Scan for the cell matching the given text and deliver its (X, Y) coordinate at center. 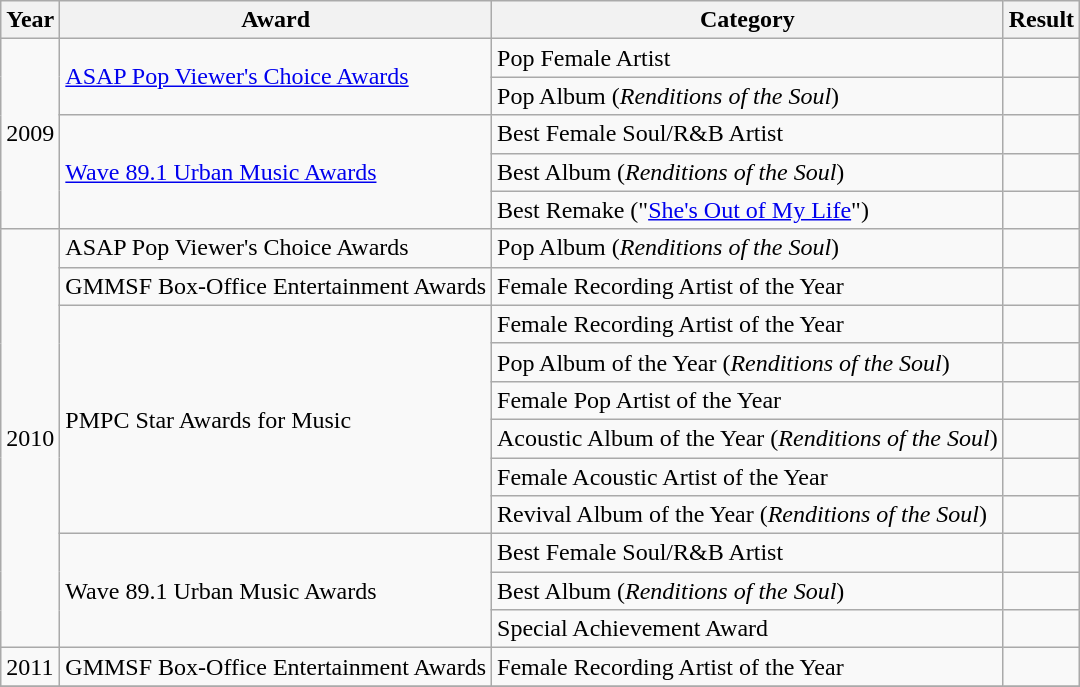
Female Pop Artist of the Year (748, 400)
Acoustic Album of the Year (Renditions of the Soul) (748, 438)
Revival Album of the Year (Renditions of the Soul) (748, 515)
Award (276, 20)
Special Achievement Award (748, 629)
Pop Female Artist (748, 58)
2011 (30, 667)
Best Remake ("She's Out of My Life") (748, 210)
2009 (30, 134)
Year (30, 20)
Female Acoustic Artist of the Year (748, 477)
PMPC Star Awards for Music (276, 419)
Category (748, 20)
2010 (30, 438)
Result (1041, 20)
Pop Album of the Year (Renditions of the Soul) (748, 362)
